Scan for the cell matching the given text and deliver its (x, y) coordinate at center. 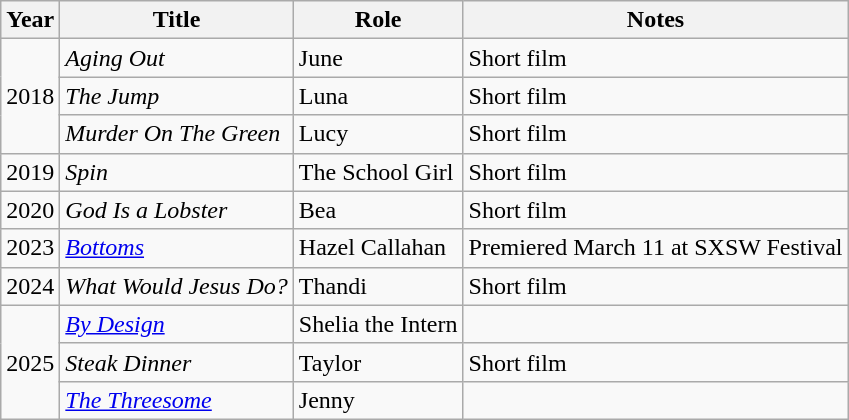
Luna (378, 96)
What Would Jesus Do? (177, 286)
Year (30, 20)
Lucy (378, 134)
God Is a Lobster (177, 210)
Murder On The Green (177, 134)
Jenny (378, 400)
The School Girl (378, 172)
2025 (30, 362)
Shelia the Intern (378, 324)
Role (378, 20)
Premiered March 11 at SXSW Festival (656, 248)
2019 (30, 172)
2020 (30, 210)
By Design (177, 324)
The Threesome (177, 400)
Notes (656, 20)
2018 (30, 96)
Spin (177, 172)
Taylor (378, 362)
June (378, 58)
Title (177, 20)
The Jump (177, 96)
Hazel Callahan (378, 248)
Aging Out (177, 58)
Thandi (378, 286)
Steak Dinner (177, 362)
2023 (30, 248)
Bea (378, 210)
Bottoms (177, 248)
2024 (30, 286)
